For the text-containing cell, return its midpoint in [X, Y] coordinate format. 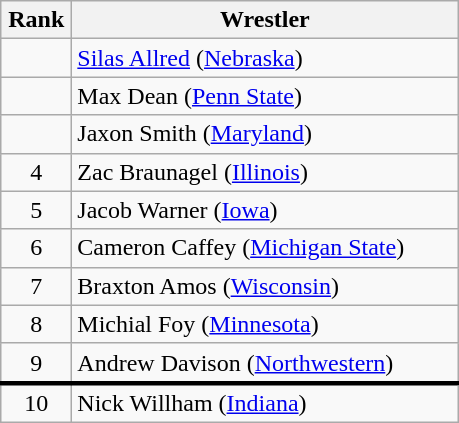
Zac Braunagel (Illinois) [265, 172]
Michial Foy (Minnesota) [265, 324]
Braxton Amos (Wisconsin) [265, 286]
Andrew Davison (Northwestern) [265, 363]
Silas Allred (Nebraska) [265, 58]
Jacob Warner (Iowa) [265, 210]
Nick Willham (Indiana) [265, 403]
Wrestler [265, 20]
Rank [36, 20]
7 [36, 286]
10 [36, 403]
8 [36, 324]
Max Dean (Penn State) [265, 96]
6 [36, 248]
Cameron Caffey (Michigan State) [265, 248]
Jaxon Smith (Maryland) [265, 134]
4 [36, 172]
5 [36, 210]
9 [36, 363]
